Return the [X, Y] coordinate for the center point of the cell that contains the specified text.  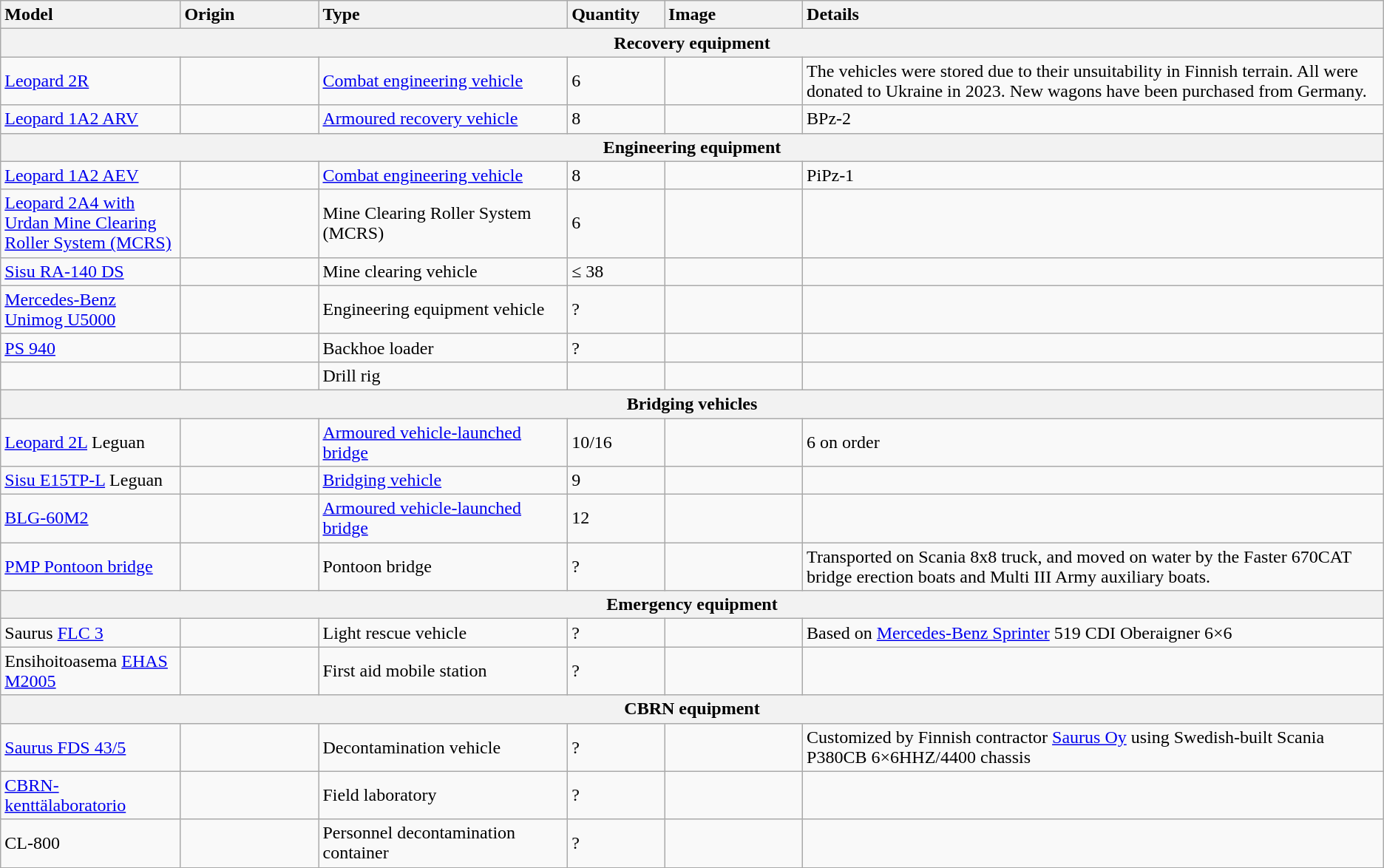
First aid mobile station [444, 671]
Recovery equipment [692, 43]
Based on Mercedes-Benz Sprinter 519 CDI Oberaigner 6×6 [1093, 633]
Origin [250, 15]
Bridging vehicle [444, 481]
Leopard 1A2 AEV [90, 175]
Emergency equipment [692, 605]
Details [1093, 15]
Customized by Finnish contractor Saurus Oy using Swedish-built Scania P380CB 6×6HHZ/4400 chassis [1093, 747]
Engineering equipment vehicle [444, 309]
Sisu RA-140 DS [90, 271]
BLG-60M2 [90, 519]
Personnel decontamination container [444, 843]
Leopard 2A4 with Urdan Mine Clearing Roller System (MCRS) [90, 223]
Backhoe loader [444, 347]
≤ 38 [617, 271]
Sisu E15TP-L Leguan [90, 481]
CBRN equipment [692, 709]
10/16 [617, 442]
PiPz-1 [1093, 175]
Decontamination vehicle [444, 747]
Quantity [617, 15]
Type [444, 15]
Transported on Scania 8x8 truck, and moved on water by the Faster 670CAT bridge erection boats and Multi III Army auxiliary boats. [1093, 566]
Leopard 1A2 ARV [90, 119]
Drill rig [444, 376]
Model [90, 15]
Image [733, 15]
6 on order [1093, 442]
CL-800 [90, 843]
Engineering equipment [692, 147]
Mine clearing vehicle [444, 271]
Leopard 2R [90, 81]
Bridging vehicles [692, 404]
Mine Clearing Roller System (MCRS) [444, 223]
Saurus FLC 3 [90, 633]
PMP Pontoon bridge [90, 566]
12 [617, 519]
CBRN-kenttälaboratorio [90, 796]
Armoured recovery vehicle [444, 119]
Light rescue vehicle [444, 633]
Pontoon bridge [444, 566]
Field laboratory [444, 796]
Mercedes-Benz Unimog U5000 [90, 309]
Leopard 2L Leguan [90, 442]
Saurus FDS 43/5 [90, 747]
9 [617, 481]
BPz-2 [1093, 119]
PS 940 [90, 347]
Ensihoitoasema EHAS M2005 [90, 671]
